Capture the cell that displays the provided text and extract its (x, y) central coordinate. 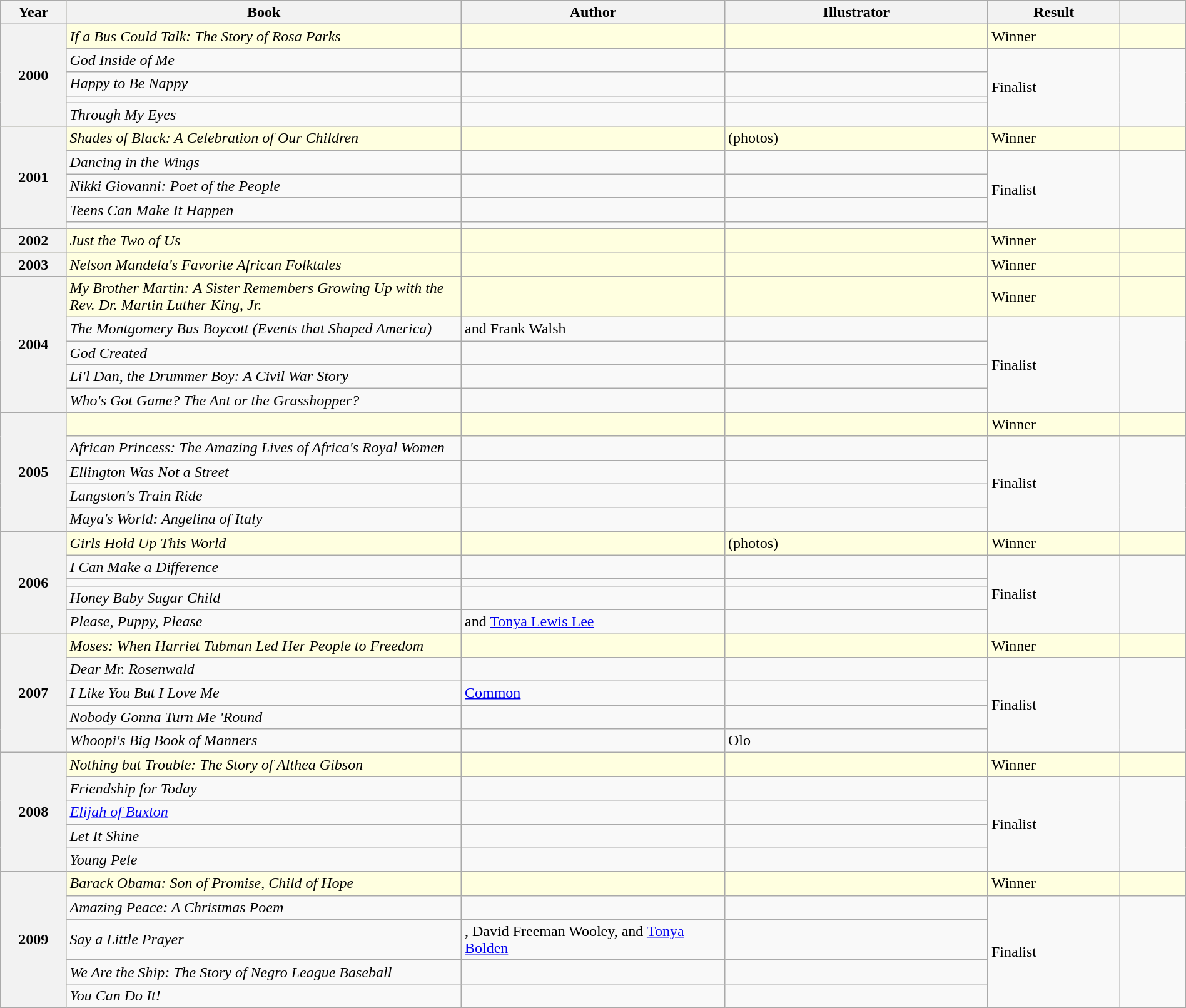
Illustrator (856, 13)
Just the Two of Us (264, 240)
Friendship for Today (264, 788)
Teens Can Make It Happen (264, 210)
Through My Eyes (264, 115)
Langston's Train Ride (264, 496)
Common (593, 693)
2006 (34, 582)
Honey Baby Sugar Child (264, 598)
Please, Puppy, Please (264, 621)
Say a Little Prayer (264, 940)
2004 (34, 344)
2008 (34, 812)
Result (1053, 13)
Li'l Dan, the Drummer Boy: A Civil War Story (264, 377)
If a Bus Could Talk: The Story of Rosa Parks (264, 36)
Year (34, 13)
Who's Got Game? The Ant or the Grasshopper? (264, 400)
2000 (34, 75)
, David Freeman Wooley, and Tonya Bolden (593, 940)
Nikki Giovanni: Poet of the People (264, 186)
Maya's World: Angelina of Italy (264, 519)
Shades of Black: A Celebration of Our Children (264, 138)
and Frank Walsh (593, 329)
Dear Mr. Rosenwald (264, 669)
Barack Obama: Son of Promise, Child of Hope (264, 883)
The Montgomery Bus Boycott (Events that Shaped America) (264, 329)
Dancing in the Wings (264, 162)
2007 (34, 693)
Author (593, 13)
and Tonya Lewis Lee (593, 621)
Moses: When Harriet Tubman Led Her People to Freedom (264, 645)
2001 (34, 178)
2005 (34, 472)
Amazing Peace: A Christmas Poem (264, 907)
Nelson Mandela's Favorite African Folktales (264, 265)
We Are the Ship: The Story of Negro League Baseball (264, 972)
Let It Shine (264, 836)
God Inside of Me (264, 60)
You Can Do It! (264, 995)
2003 (34, 265)
Olo (856, 741)
Young Pele (264, 860)
Girls Hold Up This World (264, 543)
God Created (264, 353)
Nothing but Trouble: The Story of Althea Gibson (264, 765)
2002 (34, 240)
Happy to Be Nappy (264, 84)
Nobody Gonna Turn Me 'Round (264, 717)
My Brother Martin: A Sister Remembers Growing Up with the Rev. Dr. Martin Luther King, Jr. (264, 297)
Ellington Was Not a Street (264, 472)
African Princess: The Amazing Lives of Africa's Royal Women (264, 448)
I Can Make a Difference (264, 567)
2009 (34, 940)
I Like You But I Love Me (264, 693)
Whoopi's Big Book of Manners (264, 741)
Book (264, 13)
Elijah of Buxton (264, 812)
